Return [x, y] of the center of cell containing provided text 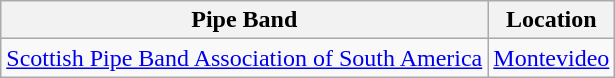
Location [552, 20]
Scottish Pipe Band Association of South America [244, 58]
Montevideo [552, 58]
Pipe Band [244, 20]
